Search for the cell housing the specified text and yield its (x, y) center coordinate. 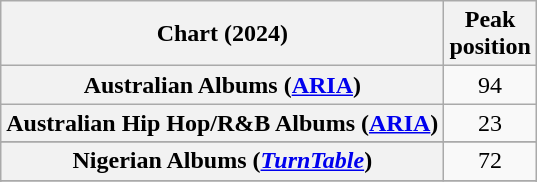
Australian Hip Hop/R&B Albums (ARIA) (222, 123)
Australian Albums (ARIA) (222, 85)
23 (490, 123)
94 (490, 85)
72 (490, 161)
Chart (2024) (222, 34)
Peakposition (490, 34)
Nigerian Albums (TurnTable) (222, 161)
